Capture the cell that displays the provided text and extract its [X, Y] central coordinate. 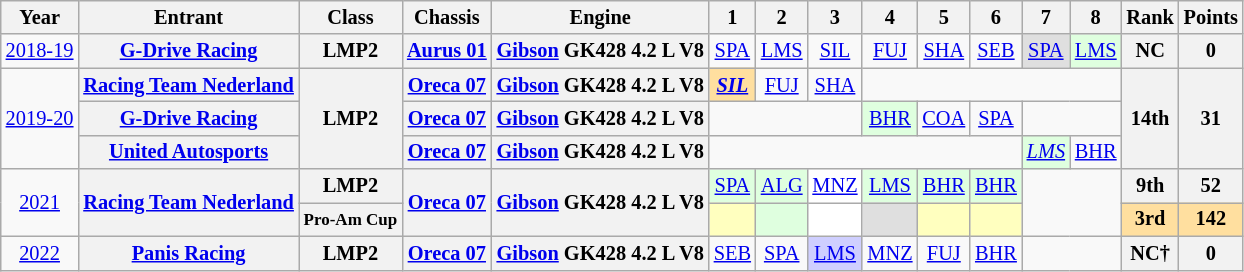
NC [1150, 51]
2021 [40, 202]
Engine [600, 17]
8 [1096, 17]
Class [350, 17]
Panis Racing [188, 253]
6 [996, 17]
52 [1211, 186]
5 [944, 17]
2018-19 [40, 51]
31 [1211, 118]
Year [40, 17]
Chassis [447, 17]
1 [732, 17]
2019-20 [40, 118]
Points [1211, 17]
Aurus 01 [447, 51]
Rank [1150, 17]
ALG [782, 186]
2 [782, 17]
Entrant [188, 17]
14th [1150, 118]
4 [890, 17]
United Autosports [188, 152]
7 [1046, 17]
COA [944, 118]
2022 [40, 253]
9th [1150, 186]
NC† [1150, 253]
142 [1211, 219]
3rd [1150, 219]
3 [834, 17]
Pro-Am Cup [350, 219]
